Return [x, y] of the center of cell containing provided text 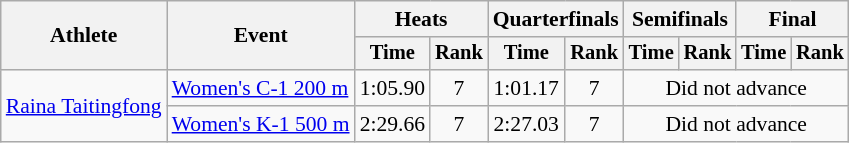
Raina Taitingfong [84, 106]
2:29.66 [392, 124]
Final [792, 19]
Women's C-1 200 m [261, 88]
1:05.90 [392, 88]
Heats [422, 19]
1:01.17 [526, 88]
Event [261, 36]
Women's K-1 500 m [261, 124]
Quarterfinals [556, 19]
Semifinals [680, 19]
Athlete [84, 36]
2:27.03 [526, 124]
